Scan for the cell matching the given text and deliver its (X, Y) coordinate at center. 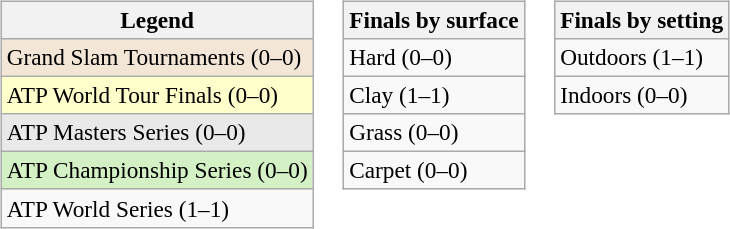
Indoors (0–0) (642, 95)
ATP Championship Series (0–0) (157, 171)
ATP World Tour Finals (0–0) (157, 95)
Finals by setting (642, 20)
Grand Slam Tournaments (0–0) (157, 57)
Grass (0–0) (434, 133)
Carpet (0–0) (434, 171)
Legend (157, 20)
Outdoors (1–1) (642, 57)
Finals by surface (434, 20)
ATP World Series (1–1) (157, 208)
ATP Masters Series (0–0) (157, 133)
Hard (0–0) (434, 57)
Clay (1–1) (434, 95)
